Scan for the cell matching the given text and deliver its [X, Y] coordinate at center. 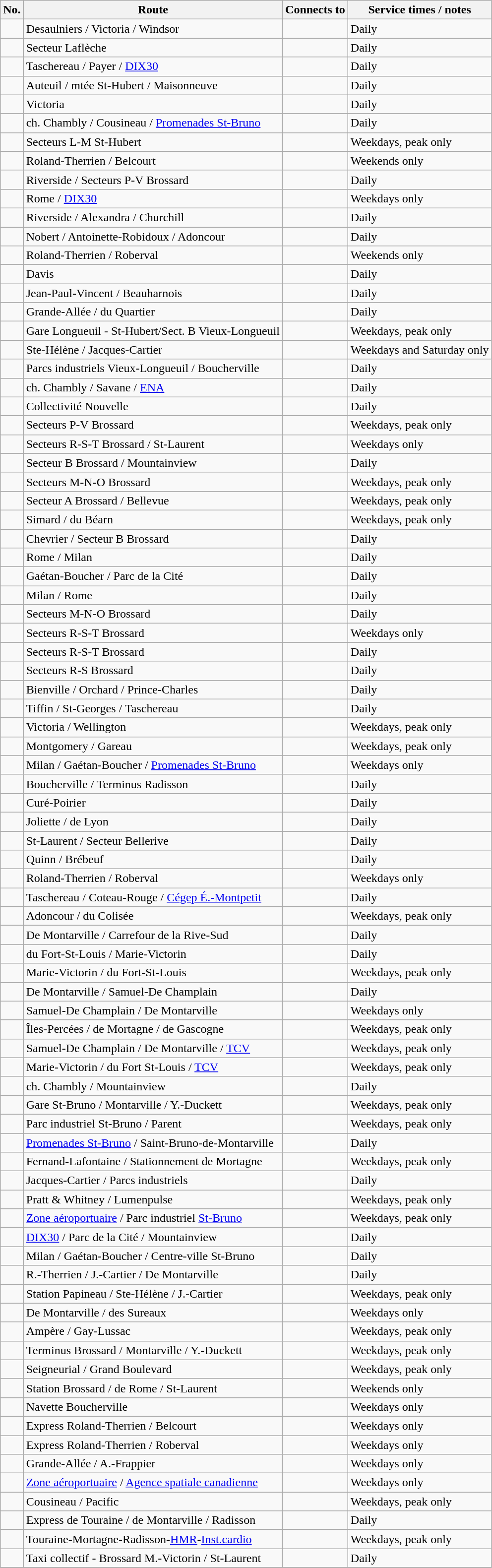
Weekdays and Saturday only [420, 350]
Nobert / Antoinette-Robidoux / Adoncour [153, 237]
R.-Therrien / J.-Cartier / De Montarville [153, 1275]
Express Roland-Therrien / Roberval [153, 1445]
Taschereau / Coteau-Rouge / Cégep É.-Montpetit [153, 897]
Secteur B Brossard / Mountainview [153, 463]
Jacques-Cartier / Parcs industriels [153, 1181]
Simard / du Béarn [153, 519]
Connects to [315, 10]
Samuel-De Champlain / De Montarville [153, 1010]
Milan / Gaétan-Boucher / Promenades St-Bruno [153, 765]
Grande-Allée / du Quartier [153, 312]
Bienville / Orchard / Prince-Charles [153, 690]
Quinn / Brébeuf [153, 860]
ch. Chambly / Cousineau / Promenades St-Bruno [153, 123]
Boucherville / Terminus Radisson [153, 784]
Rome / DIX30 [153, 198]
Terminus Brossard / Montarville / Y.-Duckett [153, 1350]
du Fort-St-Louis / Marie-Victorin [153, 954]
Victoria [153, 104]
Secteurs R-S-T Brossard / St-Laurent [153, 444]
No. [12, 10]
Ampère / Gay-Lussac [153, 1331]
Victoria / Wellington [153, 727]
Joliette / de Lyon [153, 821]
Îles-Percées / de Mortagne / de Gascogne [153, 1029]
Auteuil / mtée St-Hubert / Maisonneuve [153, 85]
Express de Touraine / de Montarville / Radisson [153, 1520]
Navette Boucherville [153, 1407]
De Montarville / des Sureaux [153, 1313]
Service times / notes [420, 10]
Rome / Milan [153, 558]
Taschereau / Payer / DIX30 [153, 66]
Secteurs L-M St-Hubert [153, 142]
Davis [153, 274]
Gaétan-Boucher / Parc de la Cité [153, 576]
Desaulniers / Victoria / Windsor [153, 29]
Secteur A Brossard / Bellevue [153, 501]
Pratt & Whitney / Lumenpulse [153, 1199]
De Montarville / Samuel-De Champlain [153, 992]
ch. Chambly / Savane / ENA [153, 387]
Adoncour / du Colisée [153, 916]
Curé-Poirier [153, 803]
Cousineau / Pacific [153, 1502]
Promenades St-Bruno / Saint-Bruno-de-Montarville [153, 1142]
Grande-Allée / A.-Frappier [153, 1464]
Collectivité Nouvelle [153, 406]
Fernand-Lafontaine / Stationnement de Mortagne [153, 1162]
Milan / Gaétan-Boucher / Centre-ville St-Bruno [153, 1256]
Roland-Therrien / Belcourt [153, 161]
Tiffin / St-Georges / Taschereau [153, 708]
Taxi collectif - Brossard M.-Victorin / St-Laurent [153, 1558]
ch. Chambly / Mountainview [153, 1086]
Samuel-De Champlain / De Montarville / TCV [153, 1048]
Zone aéroportuaire / Parc industriel St-Bruno [153, 1218]
Montgomery / Gareau [153, 746]
Parcs industriels Vieux-Longueuil / Boucherville [153, 369]
Gare St-Bruno / Montarville / Y.-Duckett [153, 1105]
St-Laurent / Secteur Bellerive [153, 841]
Touraine-Mortagne-Radisson-HMR-Inst.cardio [153, 1539]
Gare Longueuil - St-Hubert/Sect. B Vieux-Longueuil [153, 331]
Ste-Hélène / Jacques-Cartier [153, 350]
Secteurs P-V Brossard [153, 425]
Secteur Laflèche [153, 48]
Jean-Paul-Vincent / Beauharnois [153, 293]
Marie-Victorin / du Fort St-Louis / TCV [153, 1067]
Station Papineau / Ste-Hélène / J.-Cartier [153, 1294]
Seigneurial / Grand Boulevard [153, 1369]
DIX30 / Parc de la Cité / Mountainview [153, 1237]
Riverside / Alexandra / Churchill [153, 217]
Chevrier / Secteur B Brossard [153, 538]
Parc industriel St-Bruno / Parent [153, 1124]
Zone aéroportuaire / Agence spatiale canadienne [153, 1483]
De Montarville / Carrefour de la Rive-Sud [153, 935]
Riverside / Secteurs P-V Brossard [153, 180]
Route [153, 10]
Marie-Victorin / du Fort-St-Louis [153, 973]
Secteurs R-S Brossard [153, 671]
Express Roland-Therrien / Belcourt [153, 1426]
Station Brossard / de Rome / St-Laurent [153, 1388]
Milan / Rome [153, 595]
